Determine the (x, y) coordinate at the center of the cell enclosing the given text.  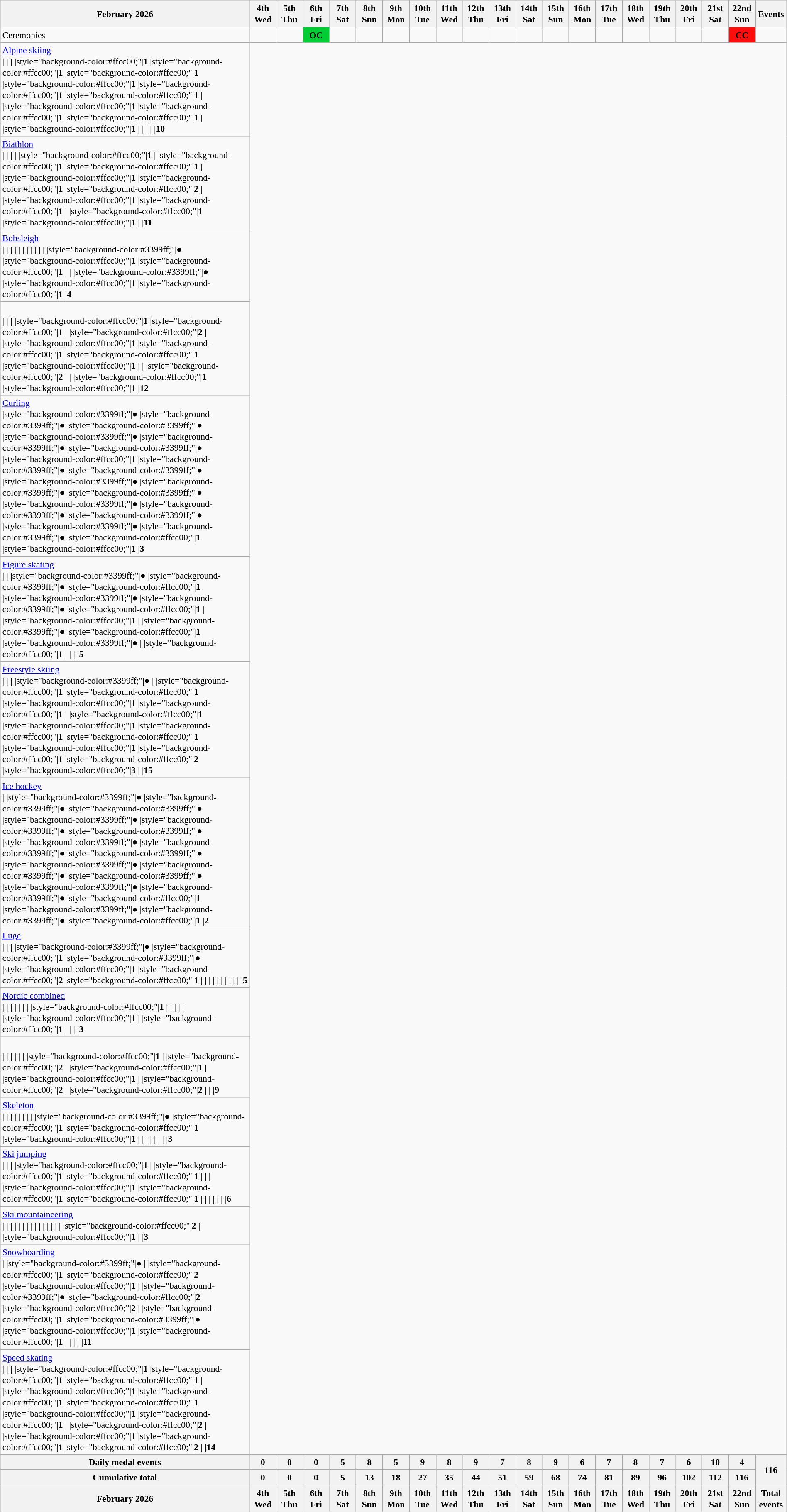
96 (662, 1478)
10 (715, 1462)
27 (423, 1478)
13 (369, 1478)
89 (635, 1478)
Daily medal events (125, 1462)
Events (771, 14)
Ceremonies (125, 35)
OC (316, 35)
74 (582, 1478)
CC (742, 35)
68 (555, 1478)
35 (449, 1478)
18 (396, 1478)
Total events (771, 1498)
44 (476, 1478)
4 (742, 1462)
81 (609, 1478)
112 (715, 1478)
Cumulative total (125, 1478)
Ski mountaineering| | | | | | | | | | | | | | | |style="background-color:#ffcc00;"|2 | |style="background-color:#ffcc00;"|1 | |3 (125, 1225)
102 (689, 1478)
51 (502, 1478)
59 (529, 1478)
